Extract the [X, Y] coordinate from the center of the cell holding the provided text.  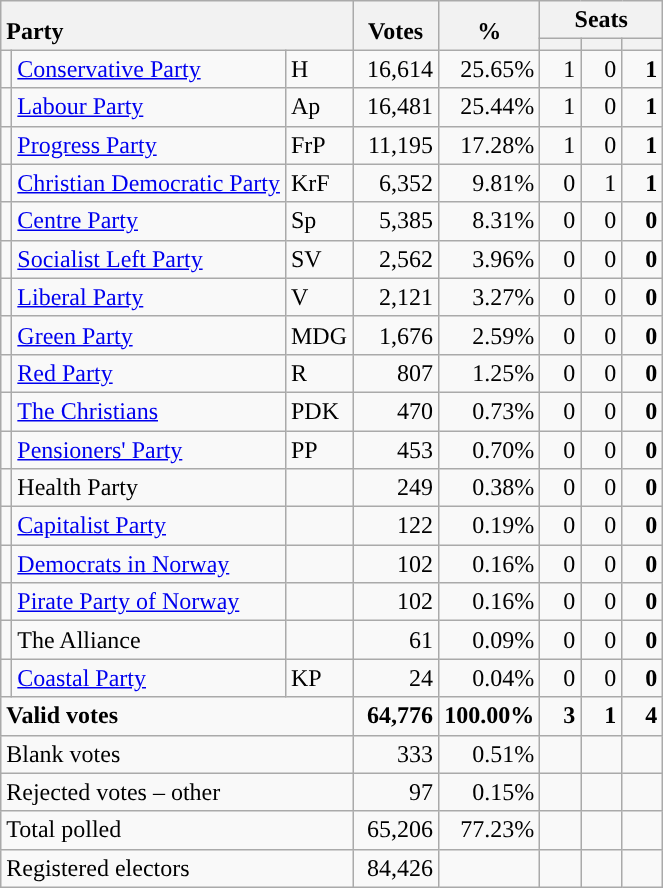
Pensioners' Party [149, 449]
Liberal Party [149, 297]
9.81% [490, 183]
MDG [318, 335]
1,676 [396, 335]
0.38% [490, 488]
Christian Democratic Party [149, 183]
Progress Party [149, 145]
2,562 [396, 259]
0.70% [490, 449]
25.65% [490, 69]
SV [318, 259]
V [318, 297]
2.59% [490, 335]
KrF [318, 183]
100.00% [490, 716]
Labour Party [149, 107]
807 [396, 373]
97 [396, 792]
Valid votes [177, 716]
The Christians [149, 411]
24 [396, 678]
Registered electors [177, 868]
122 [396, 526]
3 [560, 716]
Rejected votes – other [177, 792]
Green Party [149, 335]
H [318, 69]
8.31% [490, 221]
17.28% [490, 145]
453 [396, 449]
Democrats in Norway [149, 564]
Pirate Party of Norway [149, 602]
PDK [318, 411]
0.19% [490, 526]
PP [318, 449]
11,195 [396, 145]
249 [396, 488]
470 [396, 411]
R [318, 373]
Conservative Party [149, 69]
6,352 [396, 183]
Coastal Party [149, 678]
Capitalist Party [149, 526]
0.09% [490, 640]
84,426 [396, 868]
25.44% [490, 107]
5,385 [396, 221]
Seats [602, 20]
Blank votes [177, 754]
FrP [318, 145]
Party [177, 26]
Ap [318, 107]
61 [396, 640]
Health Party [149, 488]
65,206 [396, 830]
3.96% [490, 259]
Votes [396, 26]
2,121 [396, 297]
The Alliance [149, 640]
0.73% [490, 411]
77.23% [490, 830]
Sp [318, 221]
Red Party [149, 373]
4 [642, 716]
% [490, 26]
333 [396, 754]
16,614 [396, 69]
64,776 [396, 716]
1.25% [490, 373]
0.51% [490, 754]
Centre Party [149, 221]
16,481 [396, 107]
3.27% [490, 297]
Total polled [177, 830]
KP [318, 678]
Socialist Left Party [149, 259]
0.04% [490, 678]
0.15% [490, 792]
